Identify which cell holds the provided text, then report its [X, Y] central coordinate. 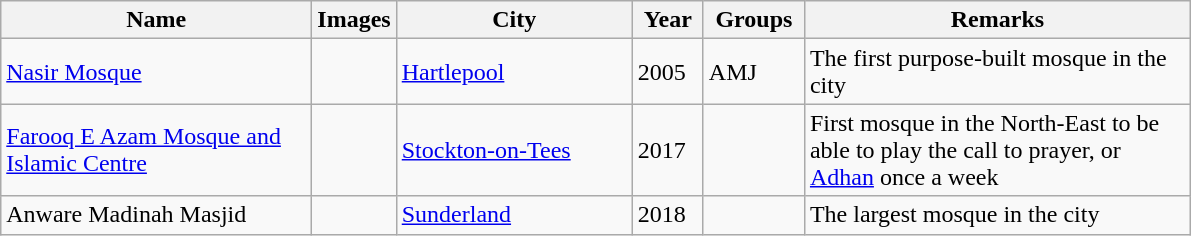
Remarks [997, 20]
Farooq E Azam Mosque and Islamic Centre [156, 150]
AMJ [754, 72]
The largest mosque in the city [997, 215]
2005 [668, 72]
First mosque in the North-East to be able to play the call to prayer, or Adhan once a week [997, 150]
2018 [668, 215]
Nasir Mosque [156, 72]
Anware Madinah Masjid [156, 215]
Hartlepool [514, 72]
Year [668, 20]
Images [354, 20]
City [514, 20]
2017 [668, 150]
The first purpose-built mosque in the city [997, 72]
Name [156, 20]
Sunderland [514, 215]
Stockton-on-Tees [514, 150]
Groups [754, 20]
